Extract the (X, Y) coordinate from the center of the cell holding the provided text.  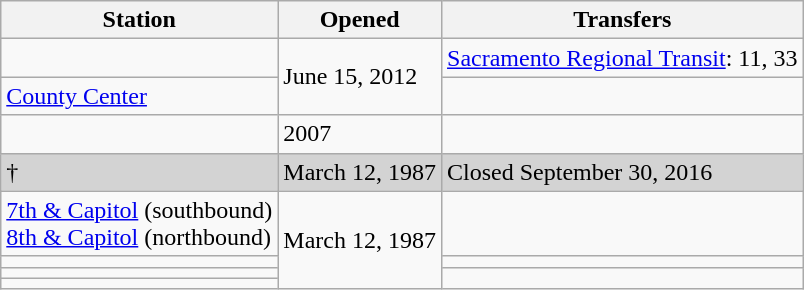
7th & Capitol (southbound)8th & Capitol (northbound) (140, 224)
County Center (140, 96)
June 15, 2012 (360, 77)
Station (140, 20)
2007 (360, 134)
Opened (360, 20)
Closed September 30, 2016 (623, 172)
Sacramento Regional Transit: 11, 33 (623, 58)
† (140, 172)
Transfers (623, 20)
